Determine the (X, Y) coordinate at the center of the cell enclosing the given text.  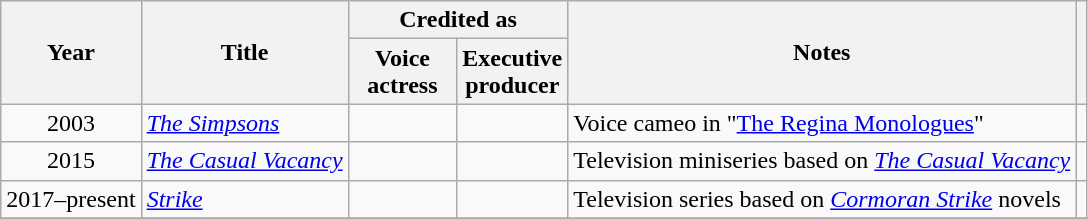
Strike (244, 199)
Notes (822, 52)
Credited as (458, 20)
The Simpsons (244, 123)
Television miniseries based on The Casual Vacancy (822, 161)
Title (244, 52)
2015 (71, 161)
2003 (71, 123)
Year (71, 52)
Voice cameo in "The Regina Monologues" (822, 123)
Television series based on Cormoran Strike novels (822, 199)
Executive producer (512, 72)
Voice actress (402, 72)
2017–present (71, 199)
The Casual Vacancy (244, 161)
